Extract the (x, y) coordinate from the center of the cell holding the provided text.  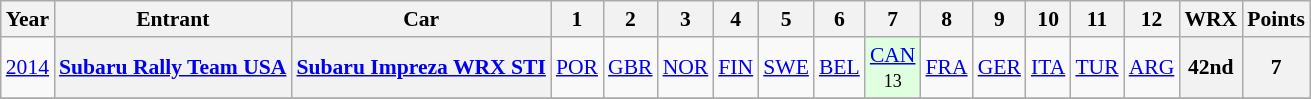
BEL (840, 68)
Subaru Rally Team USA (172, 68)
6 (840, 19)
WRX (1210, 19)
4 (736, 19)
8 (947, 19)
FRA (947, 68)
FIN (736, 68)
GBR (630, 68)
POR (577, 68)
Points (1276, 19)
Entrant (172, 19)
3 (686, 19)
TUR (1096, 68)
12 (1152, 19)
1 (577, 19)
11 (1096, 19)
42nd (1210, 68)
GER (1000, 68)
Subaru Impreza WRX STI (420, 68)
2014 (28, 68)
ITA (1048, 68)
Year (28, 19)
Car (420, 19)
2 (630, 19)
9 (1000, 19)
10 (1048, 19)
5 (786, 19)
NOR (686, 68)
SWE (786, 68)
ARG (1152, 68)
CAN13 (893, 68)
